Determine the [X, Y] coordinate at the center of the cell enclosing the given text.  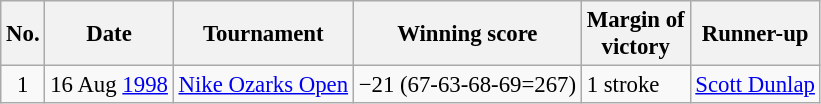
No. [23, 34]
Tournament [263, 34]
16 Aug 1998 [109, 85]
1 stroke [636, 85]
Scott Dunlap [755, 85]
Nike Ozarks Open [263, 85]
Date [109, 34]
−21 (67-63-68-69=267) [467, 85]
1 [23, 85]
Winning score [467, 34]
Margin ofvictory [636, 34]
Runner-up [755, 34]
